Extract the (X, Y) coordinate from the center of the cell holding the provided text.  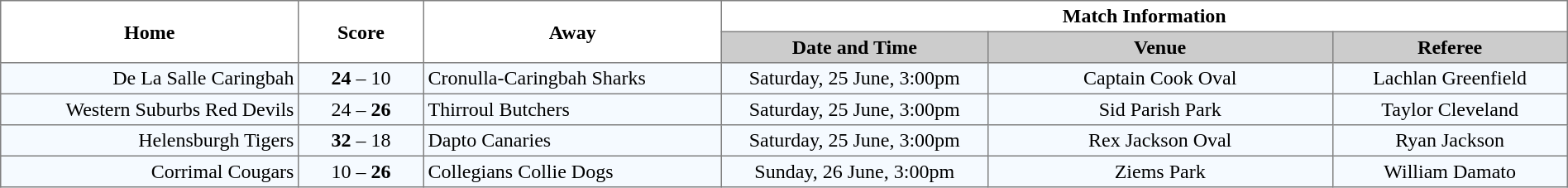
Captain Cook Oval (1159, 79)
Ziems Park (1159, 171)
Away (572, 31)
Dapto Canaries (572, 141)
Western Suburbs Red Devils (150, 109)
Date and Time (854, 47)
Score (361, 31)
Taylor Cleveland (1450, 109)
Corrimal Cougars (150, 171)
De La Salle Caringbah (150, 79)
Sunday, 26 June, 3:00pm (854, 171)
Sid Parish Park (1159, 109)
Thirroul Butchers (572, 109)
32 – 18 (361, 141)
24 – 10 (361, 79)
Home (150, 31)
Lachlan Greenfield (1450, 79)
10 – 26 (361, 171)
Venue (1159, 47)
Rex Jackson Oval (1159, 141)
Match Information (1145, 17)
Referee (1450, 47)
Helensburgh Tigers (150, 141)
Collegians Collie Dogs (572, 171)
Ryan Jackson (1450, 141)
Cronulla-Caringbah Sharks (572, 79)
24 – 26 (361, 109)
William Damato (1450, 171)
